Return the [X, Y] coordinate for the center point of the cell that contains the specified text.  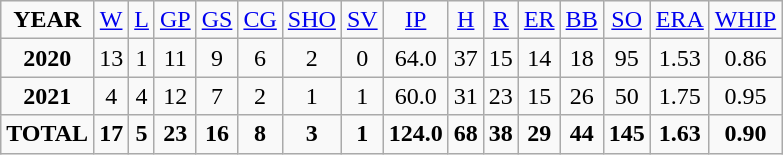
ER [539, 20]
31 [466, 96]
BB [582, 20]
5 [142, 134]
0.86 [745, 58]
ERA [680, 20]
SHO [312, 20]
64.0 [416, 58]
2020 [48, 58]
44 [582, 134]
29 [539, 134]
R [500, 20]
95 [626, 58]
3 [312, 134]
L [142, 20]
60.0 [416, 96]
1.53 [680, 58]
38 [500, 134]
12 [175, 96]
1.75 [680, 96]
11 [175, 58]
50 [626, 96]
YEAR [48, 20]
GS [217, 20]
GP [175, 20]
SO [626, 20]
14 [539, 58]
6 [260, 58]
8 [260, 134]
SV [362, 20]
26 [582, 96]
2021 [48, 96]
IP [416, 20]
WHIP [745, 20]
0.95 [745, 96]
18 [582, 58]
145 [626, 134]
124.0 [416, 134]
7 [217, 96]
16 [217, 134]
68 [466, 134]
9 [217, 58]
0 [362, 58]
1.63 [680, 134]
CG [260, 20]
37 [466, 58]
13 [112, 58]
17 [112, 134]
TOTAL [48, 134]
H [466, 20]
W [112, 20]
0.90 [745, 134]
